Detect which cell encompasses the target text, then output its [x, y] center coordinate. 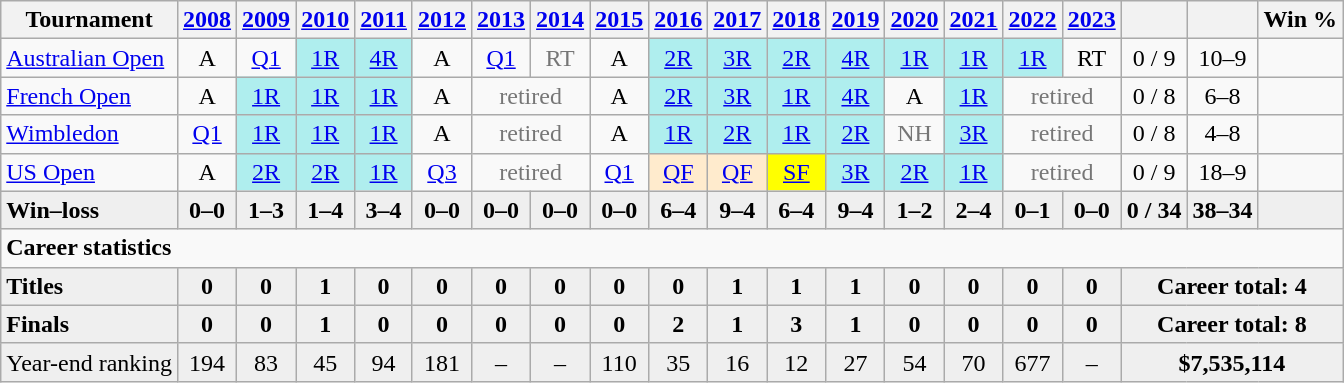
2–4 [974, 210]
16 [738, 362]
1–4 [326, 210]
2013 [502, 20]
3–4 [384, 210]
6–8 [1222, 96]
2021 [974, 20]
French Open [90, 96]
Q3 [442, 172]
2011 [384, 20]
27 [856, 362]
Australian Open [90, 58]
2020 [914, 20]
2017 [738, 20]
Win–loss [90, 210]
38–34 [1222, 210]
2 [678, 324]
54 [914, 362]
35 [678, 362]
2018 [796, 20]
Tournament [90, 20]
1–2 [914, 210]
94 [384, 362]
2019 [856, 20]
18–9 [1222, 172]
181 [442, 362]
2022 [1032, 20]
83 [266, 362]
45 [326, 362]
3 [796, 324]
70 [974, 362]
Finals [90, 324]
2014 [560, 20]
SF [796, 172]
110 [620, 362]
Career total: 8 [1232, 324]
NH [914, 134]
10–9 [1222, 58]
2010 [326, 20]
US Open [90, 172]
194 [208, 362]
4–8 [1222, 134]
0–1 [1032, 210]
0 / 34 [1154, 210]
2012 [442, 20]
$7,535,114 [1232, 362]
677 [1032, 362]
Wimbledon [90, 134]
2015 [620, 20]
2008 [208, 20]
2009 [266, 20]
2023 [1092, 20]
1–3 [266, 210]
Year-end ranking [90, 362]
Career total: 4 [1232, 286]
Win % [1300, 20]
12 [796, 362]
2016 [678, 20]
Career statistics [672, 248]
Titles [90, 286]
